Find where the given text appears and provide that cell's center as (X, Y) coordinate. 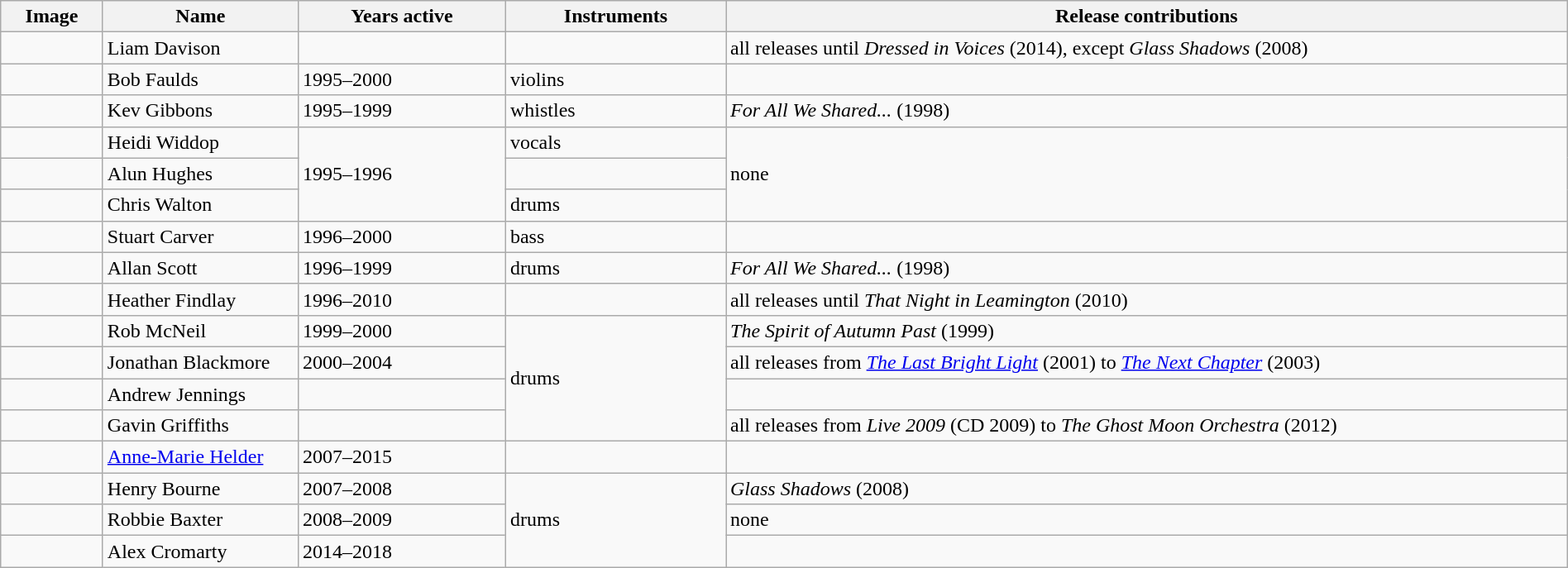
1996–1999 (402, 268)
Heather Findlay (200, 299)
Allan Scott (200, 268)
all releases until Dressed in Voices (2014), except Glass Shadows (2008) (1147, 48)
Chris Walton (200, 205)
1999–2000 (402, 331)
all releases from Live 2009 (CD 2009) to The Ghost Moon Orchestra (2012) (1147, 426)
all releases until That Night in Leamington (2010) (1147, 299)
2014–2018 (402, 551)
Stuart Carver (200, 236)
Alex Cromarty (200, 551)
Release contributions (1147, 17)
Gavin Griffiths (200, 426)
2000–2004 (402, 362)
Anne-Marie Helder (200, 457)
Instruments (615, 17)
bass (615, 236)
Kev Gibbons (200, 111)
2008–2009 (402, 520)
2007–2008 (402, 489)
Bob Faulds (200, 79)
whistles (615, 111)
Image (52, 17)
1996–2010 (402, 299)
1995–1999 (402, 111)
Glass Shadows (2008) (1147, 489)
1995–1996 (402, 174)
Years active (402, 17)
Jonathan Blackmore (200, 362)
Robbie Baxter (200, 520)
all releases from The Last Bright Light (2001) to The Next Chapter (2003) (1147, 362)
2007–2015 (402, 457)
Andrew Jennings (200, 394)
1996–2000 (402, 236)
Liam Davison (200, 48)
Henry Bourne (200, 489)
Alun Hughes (200, 174)
vocals (615, 142)
1995–2000 (402, 79)
The Spirit of Autumn Past (1999) (1147, 331)
Name (200, 17)
Rob McNeil (200, 331)
Heidi Widdop (200, 142)
violins (615, 79)
